Identify which cell holds the provided text, then report its (X, Y) central coordinate. 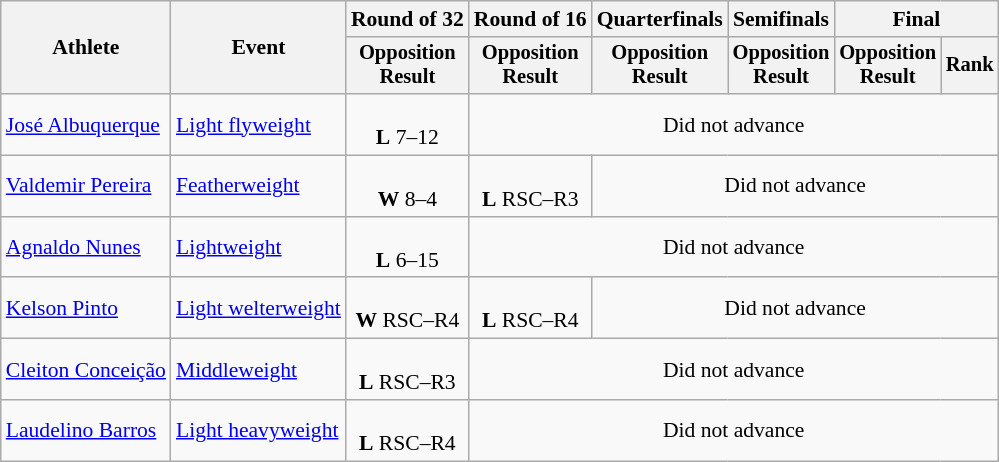
Valdemir Pereira (86, 186)
Kelson Pinto (86, 308)
Round of 16 (530, 19)
Light heavyweight (258, 430)
Lightweight (258, 248)
L 7–12 (408, 124)
Agnaldo Nunes (86, 248)
L 6–15 (408, 248)
Rank (970, 66)
José Albuquerque (86, 124)
Quarterfinals (660, 19)
Middleweight (258, 370)
W 8–4 (408, 186)
Event (258, 48)
Laudelino Barros (86, 430)
Light welterweight (258, 308)
Round of 32 (408, 19)
Featherweight (258, 186)
W RSC–R4 (408, 308)
Light flyweight (258, 124)
Semifinals (782, 19)
Cleiton Conceição (86, 370)
Athlete (86, 48)
Final (916, 19)
